Extract the (X, Y) coordinate from the center of the cell holding the provided text.  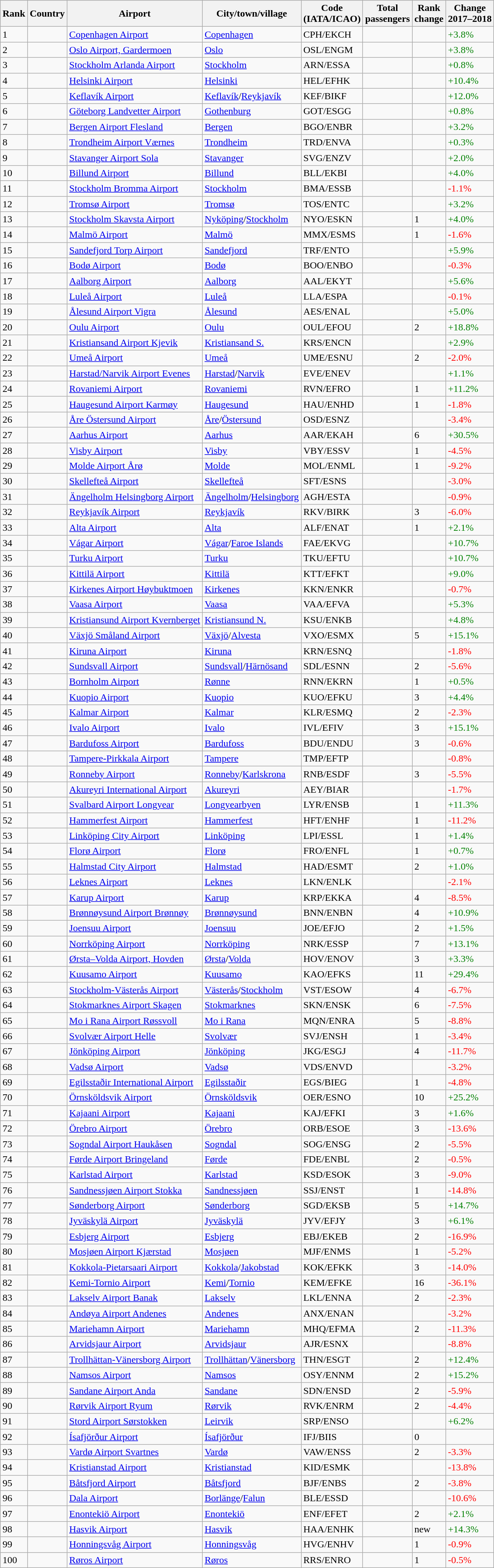
Bergen Airport Flesland (135, 127)
Sundsvall/Härnösand (252, 666)
KEM/EFKE (332, 1283)
Lakselv (252, 1298)
KEF/BIKF (332, 96)
-13.6% (470, 1128)
OSL/ENGM (332, 50)
56 (14, 882)
MQN/ENRA (332, 1021)
Ivalo (252, 728)
Växjö/Alvesta (252, 635)
Karup (252, 897)
100 (14, 1560)
Stockholm Bromma Airport (135, 188)
Kuusamo (252, 974)
94 (14, 1468)
+11.3% (470, 805)
Rønne (252, 681)
Aarhus Airport (135, 435)
-5.2% (470, 1252)
Leirvik (252, 1421)
+2.9% (470, 343)
31 (14, 497)
Kemi-Tornio Airport (135, 1283)
Örnsköldsvik Airport (135, 1098)
KLR/ESMQ (332, 713)
Stavanger (252, 157)
88 (14, 1375)
-9.2% (470, 466)
Umeå (252, 358)
9 (14, 157)
ANX/ENAN (332, 1313)
FAE/EKVG (332, 543)
Sandefjord Torp Airport (135, 250)
69 (14, 1082)
47 (14, 743)
TRF/ENTO (332, 250)
+9.0% (470, 574)
Copenhagen Airport (135, 34)
Bodø Airport (135, 266)
76 (14, 1190)
TRD/ENVA (332, 142)
Västerås/Stockholm (252, 990)
Hammerfest (252, 820)
Egilsstaðir (252, 1082)
SDL/ESNN (332, 666)
Keflavík Airport (135, 96)
Enontekiö (252, 1514)
Aarhus (252, 435)
Ísafjörður (252, 1437)
Longyearbyen (252, 805)
VAA/EFVA (332, 604)
Kittilä Airport (135, 574)
SSJ/ENST (332, 1190)
TMP/EFTP (332, 759)
Norrköping (252, 944)
37 (14, 589)
Sønderborg (252, 1206)
RKV/BIRK (332, 512)
0 (429, 1437)
-3.0% (470, 481)
Nyköping/Stockholm (252, 219)
Bornholm Airport (135, 681)
Skellefteå (252, 481)
Florø (252, 851)
Jönköping (252, 1051)
68 (14, 1067)
HAA/ENHK (332, 1529)
Molde Airport Årø (135, 466)
Vadsø (252, 1067)
96 (14, 1498)
OSD/ESNZ (332, 419)
Kalmar Airport (135, 713)
JYV/EFJY (332, 1221)
Kristiansand S. (252, 343)
+15.2% (470, 1375)
Kokkola/Jakobstad (252, 1267)
Kristianstad (252, 1468)
Namsos (252, 1375)
LYR/ENSB (332, 805)
+14.7% (470, 1206)
Göteborg Landvetter Airport (135, 111)
TOS/ENTC (332, 204)
Mo i Rana (252, 1021)
50 (14, 789)
54 (14, 851)
ORB/ESOE (332, 1128)
Andøya Airport Andenes (135, 1313)
LKL/ENNA (332, 1298)
26 (14, 419)
SVG/ENZV (332, 157)
-3.3% (470, 1452)
32 (14, 512)
Akureyri International Airport (135, 789)
Örebro Airport (135, 1128)
30 (14, 481)
LKN/ENLK (332, 882)
+13.1% (470, 944)
+4.8% (470, 620)
TKU/EFTU (332, 558)
Airport (135, 14)
+11.2% (470, 389)
Gothenburg (252, 111)
Stokmarknes Airport Skagen (135, 1005)
Sandnessjøen (252, 1190)
Oslo Airport, Gardermoen (135, 50)
Egilsstaðir International Airport (135, 1082)
Stockholm Skavsta Airport (135, 219)
46 (14, 728)
VST/ESOW (332, 990)
AAL/EKYT (332, 281)
KAO/EFKS (332, 974)
+12.4% (470, 1360)
71 (14, 1113)
Bodø (252, 266)
Ísafjörður Airport (135, 1437)
Karlstad (252, 1174)
Mo i Rana Airport Røssvoll (135, 1021)
OER/ESNO (332, 1098)
Tampere (252, 759)
BLE/ESSD (332, 1498)
HFT/ENHF (332, 820)
+5.0% (470, 312)
12 (14, 204)
-7.5% (470, 1005)
-4.4% (470, 1406)
KRS/ENCN (332, 343)
KAJ/EFKI (332, 1113)
-6.0% (470, 512)
Svalbard Airport Longyear (135, 805)
43 (14, 681)
+1.0% (470, 866)
ALF/ENAT (332, 528)
23 (14, 373)
EBJ/EKEB (332, 1236)
KRP/EKKA (332, 897)
RVN/EFRO (332, 389)
CPH/EKCH (332, 34)
-14.8% (470, 1190)
Brønnøysund Airport Brønnøy (135, 913)
Tromsø Airport (135, 204)
Kemi/Tornio (252, 1283)
Trollhättan-Vänersborg Airport (135, 1360)
VXO/ESMX (332, 635)
85 (14, 1329)
Bardufoss Airport (135, 743)
Honningsvåg Airport (135, 1545)
Svolvær Airport Helle (135, 1036)
52 (14, 820)
Båtsfjord (252, 1483)
Stord Airport Sørstokken (135, 1421)
+0.3% (470, 142)
SFT/ESNS (332, 481)
Arvidsjaur Airport (135, 1344)
Jyväskylä Airport (135, 1221)
-3.8% (470, 1483)
Førde (252, 1159)
Svolvær (252, 1036)
90 (14, 1406)
Billund Airport (135, 173)
+2.0% (470, 157)
+1.5% (470, 928)
Halmstad (252, 866)
Vágar/Faroe Islands (252, 543)
AJR/ESNX (332, 1344)
Sogndal Airport Haukåsen (135, 1144)
RRS/ENRO (332, 1560)
City/town/village (252, 14)
+10.4% (470, 81)
Ivalo Airport (135, 728)
+1.6% (470, 1113)
61 (14, 959)
60 (14, 944)
Mariehamn (252, 1329)
MMX/ESMS (332, 235)
Vaasa (252, 604)
Røros Airport (135, 1560)
Ålesund (252, 312)
-0.8% (470, 759)
KKN/ENKR (332, 589)
17 (14, 281)
new (429, 1529)
Enontekiö Airport (135, 1514)
35 (14, 558)
21 (14, 343)
Førde Airport Bringeland (135, 1159)
SOG/ENSG (332, 1144)
JOE/EFJO (332, 928)
+4.4% (470, 697)
36 (14, 574)
Reykjavík Airport (135, 512)
Luleå Airport (135, 296)
-4.8% (470, 1082)
Leknes (252, 882)
Dala Airport (135, 1498)
Kristiansand Airport Kjevik (135, 343)
VBY/ESSV (332, 451)
Esbjerg (252, 1236)
SDN/ENSD (332, 1390)
Karup Airport (135, 897)
Billund (252, 173)
OUL/EFOU (332, 327)
86 (14, 1344)
Mariehamn Airport (135, 1329)
91 (14, 1421)
+0.7% (470, 851)
Tromsø (252, 204)
-36.1% (470, 1283)
+3.3% (470, 959)
+0.5% (470, 681)
34 (14, 543)
-0.1% (470, 296)
Vadsø Airport (135, 1067)
Borlänge/Falun (252, 1498)
Kajaani (252, 1113)
Sundsvall Airport (135, 666)
73 (14, 1144)
FRO/ENFL (332, 851)
80 (14, 1252)
Rovaniemi Airport (135, 389)
SGD/EKSB (332, 1206)
40 (14, 635)
-5.6% (470, 666)
Visby (252, 451)
Change2017–2018 (470, 14)
Bergen (252, 127)
Kuopio Airport (135, 697)
Tampere-Pirkkala Airport (135, 759)
Kuopio (252, 697)
EGS/BIEG (332, 1082)
99 (14, 1545)
Ronneby Airport (135, 774)
FDE/ENBL (332, 1159)
15 (14, 250)
Åre/Östersund (252, 419)
+6.1% (470, 1221)
Mosjøen Airport Kjærstad (135, 1252)
58 (14, 913)
55 (14, 866)
Harstad/Narvik Airport Evenes (135, 373)
Turku (252, 558)
Sogndal (252, 1144)
Country (47, 14)
Visby Airport (135, 451)
Akureyri (252, 789)
LLA/ESPA (332, 296)
Örnsköldsvik (252, 1098)
Esbjerg Airport (135, 1236)
Oulu Airport (135, 327)
ENF/EFET (332, 1514)
Honningsvåg (252, 1545)
75 (14, 1174)
39 (14, 620)
Kittilä (252, 574)
Skellefteå Airport (135, 481)
Ängelholm Helsingborg Airport (135, 497)
20 (14, 327)
Ålesund Airport Vigra (135, 312)
87 (14, 1360)
+25.2% (470, 1098)
-0.3% (470, 266)
Trondheim (252, 142)
Rovaniemi (252, 389)
+1.1% (470, 373)
IVL/EFIV (332, 728)
95 (14, 1483)
-5.9% (470, 1390)
-4.5% (470, 451)
Kirkenes (252, 589)
BNN/ENBN (332, 913)
BLL/EKBI (332, 173)
Brønnøysund (252, 913)
Bardufoss (252, 743)
+29.4% (470, 974)
SVJ/ENSH (332, 1036)
AEY/BIAR (332, 789)
Helsinki Airport (135, 81)
64 (14, 1005)
Harstad/Narvik (252, 373)
Rørvik (252, 1406)
Kalmar (252, 713)
93 (14, 1452)
Stokmarknes (252, 1005)
HAD/ESMT (332, 866)
Malmö Airport (135, 235)
BMA/ESSB (332, 188)
-16.9% (470, 1236)
29 (14, 466)
Ronneby/Karlskrona (252, 774)
AGH/ESTA (332, 497)
Vardø (252, 1452)
67 (14, 1051)
BGO/ENBR (332, 127)
Copenhagen (252, 34)
51 (14, 805)
89 (14, 1390)
Ängelholm/Helsingborg (252, 497)
Keflavík/Reykjavík (252, 96)
Vardø Airport Svartnes (135, 1452)
KTT/EFKT (332, 574)
Stockholm Arlanda Airport (135, 65)
57 (14, 897)
Aalborg (252, 281)
Linköping City Airport (135, 836)
THN/ESGT (332, 1360)
Rankchange (429, 14)
Örebro (252, 1128)
OSY/ENNM (332, 1375)
Helsinki (252, 81)
Växjö Småland Airport (135, 635)
-13.8% (470, 1468)
HVG/ENHV (332, 1545)
Alta Airport (135, 528)
AES/ENAL (332, 312)
SKN/ENSK (332, 1005)
Andenes (252, 1313)
Luleå (252, 296)
48 (14, 759)
72 (14, 1128)
Kajaani Airport (135, 1113)
Halmstad City Airport (135, 866)
59 (14, 928)
Hammerfest Airport (135, 820)
-11.2% (470, 820)
+10.9% (470, 913)
Oulu (252, 327)
22 (14, 358)
+6.2% (470, 1421)
-1.1% (470, 188)
Namsos Airport (135, 1375)
-14.0% (470, 1267)
KOK/EFKK (332, 1267)
Sandane (252, 1390)
MJF/ENMS (332, 1252)
EVE/ENEV (332, 373)
-11.3% (470, 1329)
Turku Airport (135, 558)
13 (14, 219)
LPI/ESSL (332, 836)
Hasvik (252, 1529)
63 (14, 990)
Sønderborg Airport (135, 1206)
8 (14, 142)
Kristiansund Airport Kvernberget (135, 620)
Kokkola-Pietarsaari Airport (135, 1267)
RVK/ENRM (332, 1406)
RNN/EKRN (332, 681)
Kiruna Airport (135, 651)
MOL/ENML (332, 466)
77 (14, 1206)
92 (14, 1437)
-9.0% (470, 1174)
62 (14, 974)
Vágar Airport (135, 543)
Røros (252, 1560)
Haugesund Airport Karmøy (135, 404)
VDS/ENVD (332, 1067)
Aalborg Airport (135, 281)
Ørsta/Volda (252, 959)
Code(IATA/ICAO) (332, 14)
AAR/EKAH (332, 435)
UME/ESNU (332, 358)
KUO/EFKU (332, 697)
-6.7% (470, 990)
-2.0% (470, 358)
Kuusamo Airport (135, 974)
24 (14, 389)
Kristianstad Airport (135, 1468)
VAW/ENSS (332, 1452)
Sandnessjøen Airport Stokka (135, 1190)
MHQ/EFMA (332, 1329)
19 (14, 312)
Rank (14, 14)
Haugesund (252, 404)
KSU/ENKB (332, 620)
Mosjøen (252, 1252)
KSD/ESOK (332, 1174)
Rørvik Airport Ryum (135, 1406)
44 (14, 697)
KID/ESMK (332, 1468)
+12.0% (470, 96)
Joensuu Airport (135, 928)
Reykjavík (252, 512)
66 (14, 1036)
Jönköping Airport (135, 1051)
38 (14, 604)
-10.6% (470, 1498)
+14.3% (470, 1529)
33 (14, 528)
+18.8% (470, 327)
-2.1% (470, 882)
GOT/ESGG (332, 111)
Molde (252, 466)
NRK/ESSP (332, 944)
70 (14, 1098)
Båtsfjord Airport (135, 1483)
RNB/ESDF (332, 774)
84 (14, 1313)
+30.5% (470, 435)
KRN/ESNQ (332, 651)
IFJ/BIIS (332, 1437)
ARN/ESSA (332, 65)
SRP/ENSO (332, 1421)
Karlstad Airport (135, 1174)
Leknes Airport (135, 882)
+5.3% (470, 604)
Åre Östersund Airport (135, 419)
Trollhättan/Vänersborg (252, 1360)
Umeå Airport (135, 358)
BDU/ENDU (332, 743)
HOV/ENOV (332, 959)
-8.5% (470, 897)
Oslo (252, 50)
28 (14, 451)
97 (14, 1514)
65 (14, 1021)
Kiruna (252, 651)
Stockholm-Västerås Airport (135, 990)
Ørsta–Volda Airport, Hovden (135, 959)
+5.6% (470, 281)
Alta (252, 528)
Sandane Airport Anda (135, 1390)
+5.9% (470, 250)
49 (14, 774)
Totalpassengers (388, 14)
Florø Airport (135, 851)
14 (14, 235)
41 (14, 651)
98 (14, 1529)
25 (14, 404)
Stavanger Airport Sola (135, 157)
Kirkenes Airport Høybuktmoen (135, 589)
45 (14, 713)
-1.6% (470, 235)
+1.4% (470, 836)
Kristiansund N. (252, 620)
-0.6% (470, 743)
Hasvik Airport (135, 1529)
HEL/EFHK (332, 81)
18 (14, 296)
53 (14, 836)
HAU/ENHD (332, 404)
-0.7% (470, 589)
Malmö (252, 235)
79 (14, 1236)
83 (14, 1298)
74 (14, 1159)
42 (14, 666)
JKG/ESGJ (332, 1051)
Joensuu (252, 928)
Norrköping Airport (135, 944)
Jyväskylä (252, 1221)
78 (14, 1221)
-11.7% (470, 1051)
Trondheim Airport Værnes (135, 142)
81 (14, 1267)
Sandefjord (252, 250)
Lakselv Airport Banak (135, 1298)
Vaasa Airport (135, 604)
82 (14, 1283)
-1.7% (470, 789)
Linköping (252, 836)
BJF/ENBS (332, 1483)
NYO/ESKN (332, 219)
27 (14, 435)
BOO/ENBO (332, 266)
Arvidsjaur (252, 1344)
